Capture the cell that displays the provided text and extract its [x, y] central coordinate. 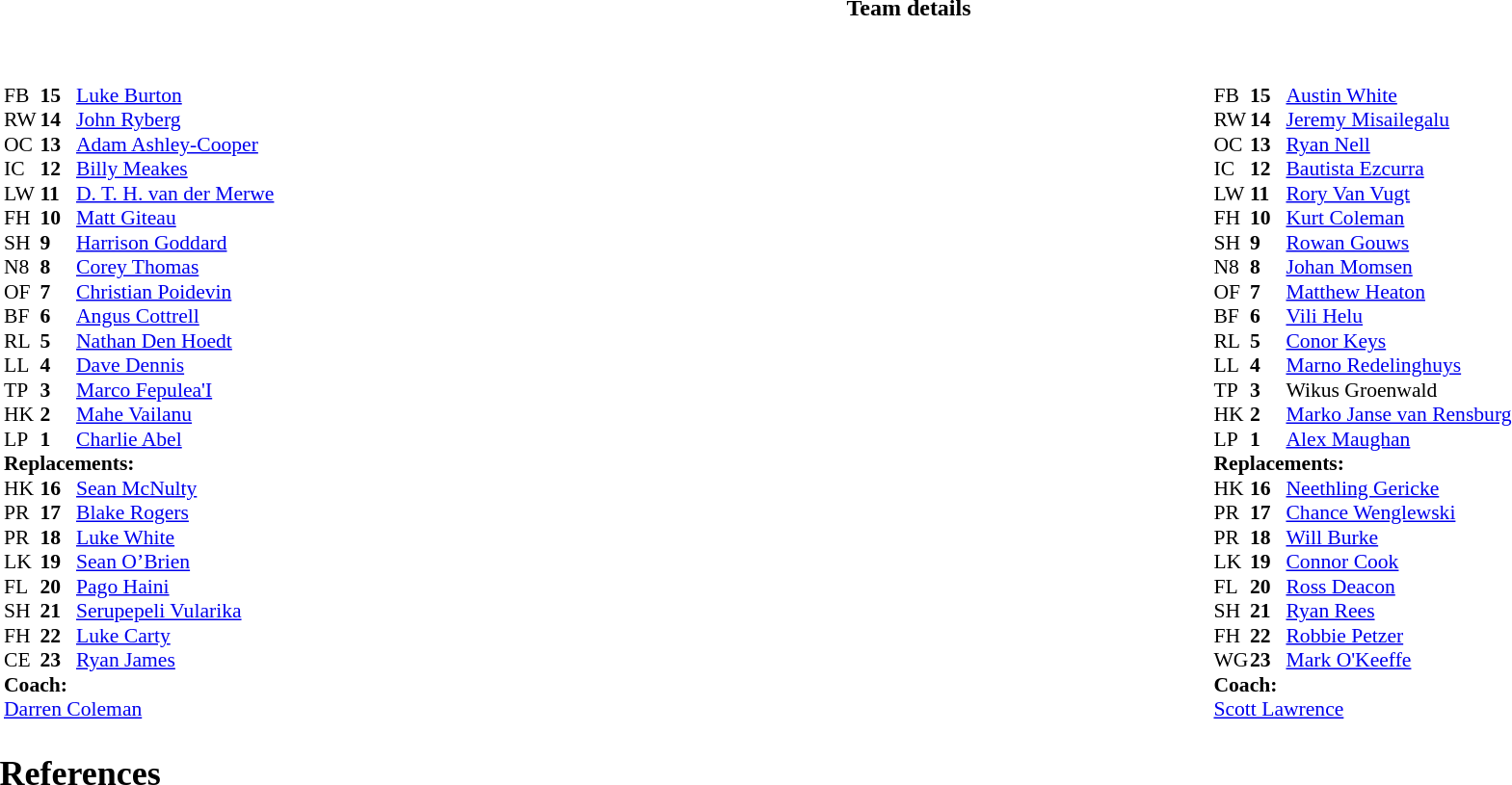
Marno Redelinghuys [1398, 365]
Ryan James [175, 660]
Rory Van Vugt [1398, 194]
Austin White [1398, 95]
John Ryberg [175, 120]
D. T. H. van der Merwe [175, 194]
Sean O’Brien [175, 562]
Harrison Goddard [175, 243]
Matthew Heaton [1398, 292]
Billy Meakes [175, 169]
Nathan Den Hoedt [175, 341]
Blake Rogers [175, 513]
Jeremy Misailegalu [1398, 120]
Robbie Petzer [1398, 636]
Neethling Gericke [1398, 488]
Luke Carty [175, 636]
Bautista Ezcurra [1398, 169]
Connor Cook [1398, 562]
Ryan Nell [1398, 144]
Dave Dennis [175, 365]
Pago Haini [175, 587]
Charlie Abel [175, 439]
CE [22, 660]
WG [1232, 660]
Marco Fepulea'I [175, 390]
Sean McNulty [175, 488]
Marko Janse van Rensburg [1398, 415]
Luke Burton [175, 95]
Mark O'Keeffe [1398, 660]
Corey Thomas [175, 267]
Ryan Rees [1398, 612]
Matt Giteau [175, 219]
Kurt Coleman [1398, 219]
Darren Coleman [139, 710]
Johan Momsen [1398, 267]
Adam Ashley-Cooper [175, 144]
Luke White [175, 537]
Wikus Groenwald [1398, 390]
Christian Poidevin [175, 292]
Conor Keys [1398, 341]
Alex Maughan [1398, 439]
Angus Cottrell [175, 317]
Will Burke [1398, 537]
Scott Lawrence [1363, 710]
Ross Deacon [1398, 587]
Serupepeli Vularika [175, 612]
Chance Wenglewski [1398, 513]
Vili Helu [1398, 317]
Mahe Vailanu [175, 415]
Rowan Gouws [1398, 243]
